Output the (X, Y) coordinate of the center of the cell containing the given text.  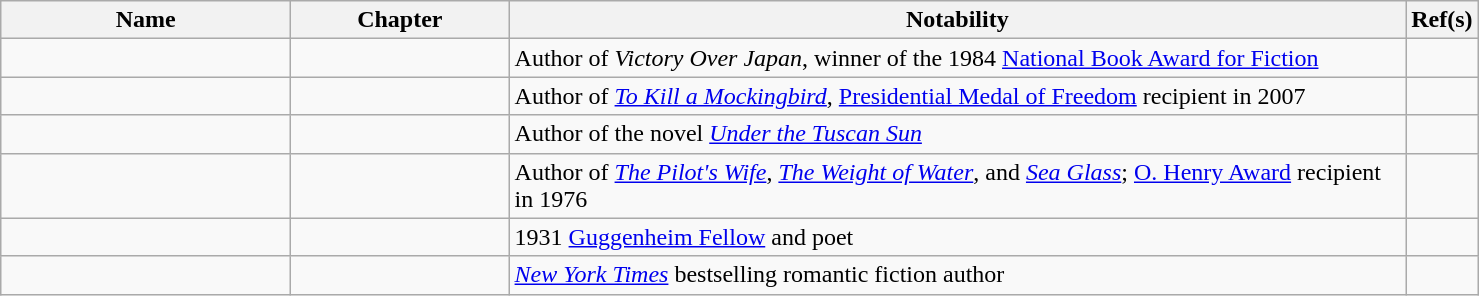
New York Times bestselling romantic fiction author (958, 275)
1931 Guggenheim Fellow and poet (958, 237)
Notability (958, 20)
Ref(s) (1442, 20)
Author of To Kill a Mockingbird, Presidential Medal of Freedom recipient in 2007 (958, 96)
Author of The Pilot's Wife, The Weight of Water, and Sea Glass; O. Henry Award recipient in 1976 (958, 186)
Chapter (400, 20)
Name (146, 20)
Author of Victory Over Japan, winner of the 1984 National Book Award for Fiction (958, 58)
Author of the novel Under the Tuscan Sun (958, 134)
